Locate the cell with the specified text and output its (X, Y) center coordinate. 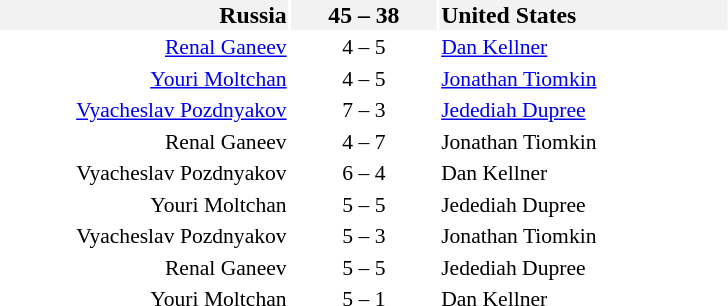
United States (584, 15)
6 – 4 (364, 173)
5 – 3 (364, 236)
4 – 7 (364, 142)
7 – 3 (364, 110)
Russia (144, 15)
45 – 38 (364, 15)
